Search for the cell housing the specified text and yield its (X, Y) center coordinate. 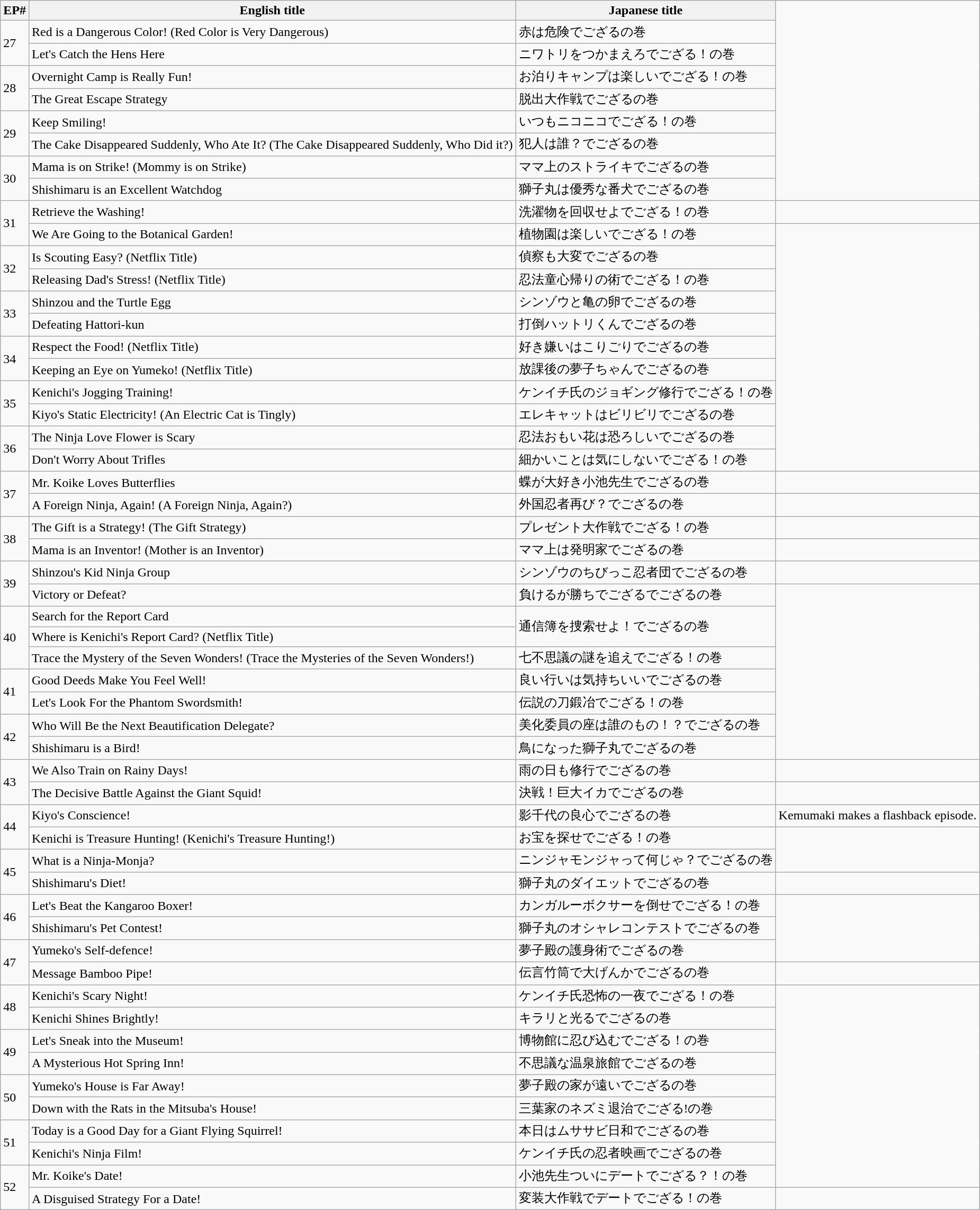
A Foreign Ninja, Again! (A Foreign Ninja, Again?) (272, 505)
Mr. Koike's Date! (272, 1176)
Shinzou and the Turtle Egg (272, 303)
50 (15, 1097)
Victory or Defeat? (272, 595)
通信簿を捜索せよ！でござるの巻 (646, 626)
30 (15, 178)
お宝を探せでござる！の巻 (646, 838)
シンゾウのちびっこ忍者団でござるの巻 (646, 573)
Let's Look For the Phantom Swordsmith! (272, 703)
40 (15, 637)
48 (15, 1007)
Shishimaru's Pet Contest! (272, 928)
Let's Sneak into the Museum! (272, 1041)
31 (15, 223)
43 (15, 781)
小池先生ついにデートでござる？！の巻 (646, 1176)
Let's Catch the Hens Here (272, 54)
いつもニコニコでござる！の巻 (646, 122)
Shishimaru is a Bird! (272, 748)
28 (15, 88)
35 (15, 403)
打倒ハットリくんでござるの巻 (646, 325)
41 (15, 691)
ケンイチ氏のジョギング修行でござる！の巻 (646, 393)
37 (15, 493)
獅子丸のダイエットでござるの巻 (646, 883)
36 (15, 449)
博物館に忍び込むでござる！の巻 (646, 1041)
What is a Ninja-Monja? (272, 861)
プレゼント大作戦でござる！の巻 (646, 527)
Kemumaki makes a flashback episode. (878, 816)
EP# (15, 11)
Respect the Food! (Netflix Title) (272, 347)
39 (15, 583)
エレキャットはビリビリでござるの巻 (646, 415)
29 (15, 133)
Keep Smiling! (272, 122)
外国忍者再び？でござるの巻 (646, 505)
Shishimaru's Diet! (272, 883)
Yumeko's Self-defence! (272, 951)
Let's Beat the Kangaroo Boxer! (272, 906)
The Cake Disappeared Suddenly, Who Ate It? (The Cake Disappeared Suddenly, Who Did it?) (272, 145)
52 (15, 1187)
32 (15, 268)
忍法おもい花は恐ろしいでござるの巻 (646, 437)
不思議な温泉旅館でござるの巻 (646, 1064)
ニンジャモンジャって何じゃ？でござるの巻 (646, 861)
鳥になった獅子丸でござるの巻 (646, 748)
Keeping an Eye on Yumeko! (Netflix Title) (272, 369)
33 (15, 313)
犯人は誰？でござるの巻 (646, 145)
ママ上のストライキでござるの巻 (646, 167)
影千代の良心でござるの巻 (646, 816)
38 (15, 539)
美化委員の座は誰のもの！？でござるの巻 (646, 725)
Overnight Camp is Really Fun! (272, 77)
34 (15, 359)
46 (15, 917)
Where is Kenichi's Report Card? (Netflix Title) (272, 637)
Kenichi's Jogging Training! (272, 393)
Kenichi is Treasure Hunting! (Kenichi's Treasure Hunting!) (272, 838)
Don't Worry About Trifles (272, 460)
Kenichi Shines Brightly! (272, 1018)
ママ上は発明家でござるの巻 (646, 550)
好き嫌いはこりごりでござるの巻 (646, 347)
Mr. Koike Loves Butterflies (272, 483)
Mama is on Strike! (Mommy is on Strike) (272, 167)
良い行いは気持ちいいでござるの巻 (646, 681)
Mama is an Inventor! (Mother is an Inventor) (272, 550)
We Are Going to the Botanical Garden! (272, 235)
蝶が大好き小池先生でござるの巻 (646, 483)
植物園は楽しいでござる！の巻 (646, 235)
本日はムササビ日和でござるの巻 (646, 1131)
ケンイチ氏恐怖の一夜でござる！の巻 (646, 996)
夢子殿の護身術でござるの巻 (646, 951)
ケンイチ氏の忍者映画でござるの巻 (646, 1154)
The Great Escape Strategy (272, 100)
獅子丸のオシャレコンテストでござるの巻 (646, 928)
Trace the Mystery of the Seven Wonders! (Trace the Mysteries of the Seven Wonders!) (272, 658)
27 (15, 43)
細かいことは気にしないでござる！の巻 (646, 460)
Yumeko's House is Far Away! (272, 1086)
脱出大作戦でござるの巻 (646, 100)
Kenichi's Ninja Film! (272, 1154)
変装大作戦でデートでござる！の巻 (646, 1198)
Kiyo's Conscience! (272, 816)
We Also Train on Rainy Days! (272, 771)
偵察も大変でござるの巻 (646, 257)
Retrieve the Washing! (272, 212)
47 (15, 962)
カンガルーボクサーを倒せでござる！の巻 (646, 906)
The Gift is a Strategy! (The Gift Strategy) (272, 527)
Is Scouting Easy? (Netflix Title) (272, 257)
A Mysterious Hot Spring Inn! (272, 1064)
伝説の刀鍛冶でござる！の巻 (646, 703)
忍法童心帰りの術でござる！の巻 (646, 279)
獅子丸は優秀な番犬でござるの巻 (646, 189)
Defeating Hattori-kun (272, 325)
Search for the Report Card (272, 616)
雨の日も修行でござるの巻 (646, 771)
Down with the Rats in the Mitsuba's House! (272, 1108)
The Ninja Love Flower is Scary (272, 437)
42 (15, 737)
負けるが勝ちでござるでござるの巻 (646, 595)
45 (15, 872)
伝言竹筒で大げんかでござるの巻 (646, 973)
洗濯物を回収せよでござる！の巻 (646, 212)
51 (15, 1142)
A Disguised Strategy For a Date! (272, 1198)
44 (15, 827)
Good Deeds Make You Feel Well! (272, 681)
Message Bamboo Pipe! (272, 973)
赤は危険でござるの巻 (646, 32)
Kenichi's Scary Night! (272, 996)
Releasing Dad's Stress! (Netflix Title) (272, 279)
Japanese title (646, 11)
Shinzou's Kid Ninja Group (272, 573)
決戦！巨大イカでござるの巻 (646, 793)
ニワトリをつかまえろでござる！の巻 (646, 54)
Today is a Good Day for a Giant Flying Squirrel! (272, 1131)
49 (15, 1052)
シンゾウと亀の卵でござるの巻 (646, 303)
Red is a Dangerous Color! (Red Color is Very Dangerous) (272, 32)
七不思議の謎を追えでござる！の巻 (646, 658)
Kiyo's Static Electricity! (An Electric Cat is Tingly) (272, 415)
Who Will Be the Next Beautification Delegate? (272, 725)
The Decisive Battle Against the Giant Squid! (272, 793)
お泊りキャンプは楽しいでござる！の巻 (646, 77)
キラリと光るでござるの巻 (646, 1018)
Shishimaru is an Excellent Watchdog (272, 189)
三葉家のネズミ退治でござる!の巻 (646, 1108)
放課後の夢子ちゃんでござるの巻 (646, 369)
English title (272, 11)
夢子殿の家が遠いでござるの巻 (646, 1086)
